Output the (x, y) coordinate of the center of the cell containing the given text.  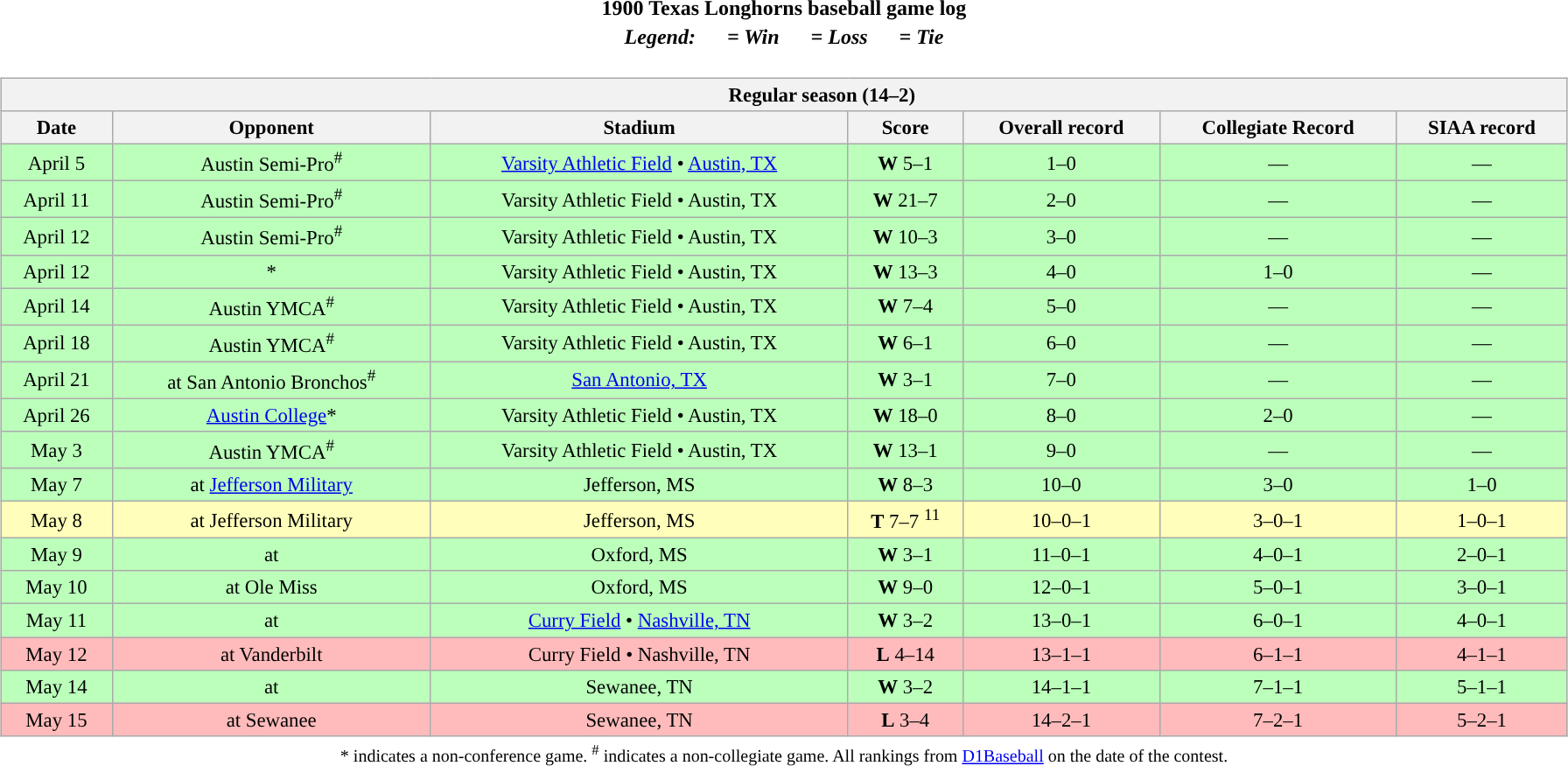
at San Antonio Bronchos# (271, 380)
May 14 (57, 686)
6–1–1 (1277, 654)
at Ole Miss (271, 587)
6–0–1 (1277, 621)
April 21 (57, 380)
9–0 (1060, 450)
Austin College* (271, 415)
San Antonio, TX (639, 380)
10–0 (1060, 485)
8–0 (1060, 415)
Date (57, 128)
6–0 (1060, 343)
13–0–1 (1060, 621)
W 8–3 (905, 485)
14–1–1 (1060, 686)
W 9–0 (905, 587)
May 9 (57, 555)
April 14 (57, 306)
Stadium (639, 128)
W 10–3 (905, 236)
T 7–7 11 (905, 520)
13–1–1 (1060, 654)
April 18 (57, 343)
4–0 (1060, 271)
W 21–7 (905, 200)
L 3–4 (905, 720)
7–1–1 (1277, 686)
* (271, 271)
at Sewanee (271, 720)
14–2–1 (1060, 720)
May 12 (57, 654)
5–1–1 (1482, 686)
11–0–1 (1060, 555)
7–0 (1060, 380)
SIAA record (1482, 128)
Score (905, 128)
May 15 (57, 720)
May 11 (57, 621)
12–0–1 (1060, 587)
April 5 (57, 162)
at Vanderbilt (271, 654)
Opponent (271, 128)
5–2–1 (1482, 720)
7–2–1 (1277, 720)
2–0–1 (1482, 555)
4–1–1 (1482, 654)
1–0–1 (1482, 520)
April 11 (57, 200)
10–0–1 (1060, 520)
W 13–1 (905, 450)
W 6–1 (905, 343)
W 18–0 (905, 415)
May 8 (57, 520)
W 7–4 (905, 306)
April 26 (57, 415)
May 3 (57, 450)
L 4–14 (905, 654)
W 5–1 (905, 162)
May 7 (57, 485)
5–0–1 (1277, 587)
Overall record (1060, 128)
Regular season (14–2) (784, 95)
May 10 (57, 587)
W 13–3 (905, 271)
Collegiate Record (1277, 128)
5–0 (1060, 306)
